Pinpoint the cell where the given text exists, returning its [x, y] midpoint coordinate. 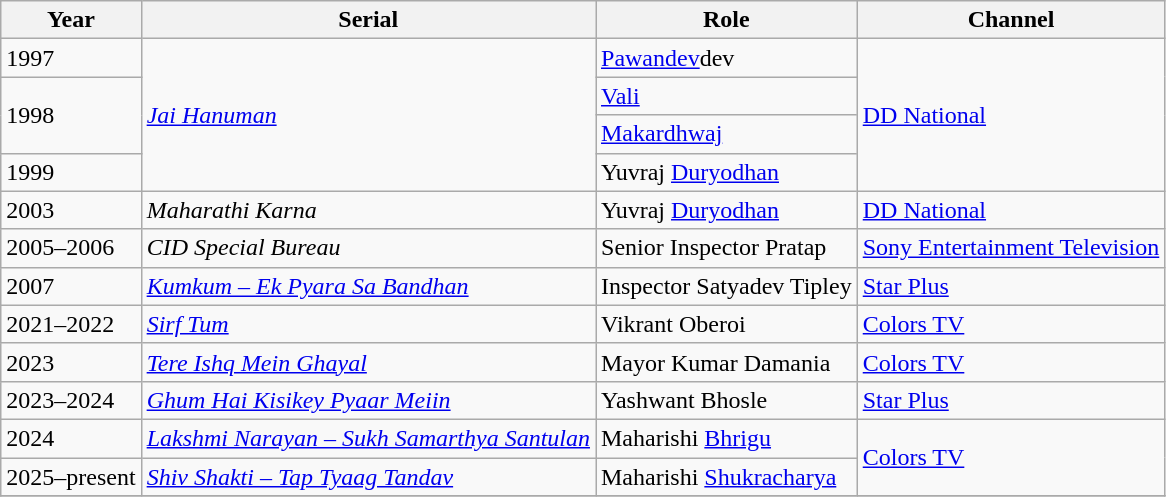
1999 [71, 172]
2023 [71, 362]
Maharathi Karna [368, 210]
Kumkum – Ek Pyara Sa Bandhan [368, 286]
2025–present [71, 477]
2003 [71, 210]
Vali [727, 96]
Mayor Kumar Damania [727, 362]
Maharishi Bhrigu [727, 438]
Year [71, 20]
Vikrant Oberoi [727, 324]
1998 [71, 115]
Pawandevdev [727, 58]
Channel [1011, 20]
2023–2024 [71, 400]
2024 [71, 438]
Sirf Tum [368, 324]
1997 [71, 58]
2021–2022 [71, 324]
2007 [71, 286]
2005–2006 [71, 248]
Senior Inspector Pratap [727, 248]
Shiv Shakti – Tap Tyaag Tandav [368, 477]
Tere Ishq Mein Ghayal [368, 362]
Sony Entertainment Television [1011, 248]
Yashwant Bhosle [727, 400]
Lakshmi Narayan – Sukh Samarthya Santulan [368, 438]
Inspector Satyadev Tipley [727, 286]
Makardhwaj [727, 134]
Jai Hanuman [368, 115]
Ghum Hai Kisikey Pyaar Meiin [368, 400]
Maharishi Shukracharya [727, 477]
CID Special Bureau [368, 248]
Serial [368, 20]
Role [727, 20]
